Capture the cell that displays the provided text and extract its (x, y) central coordinate. 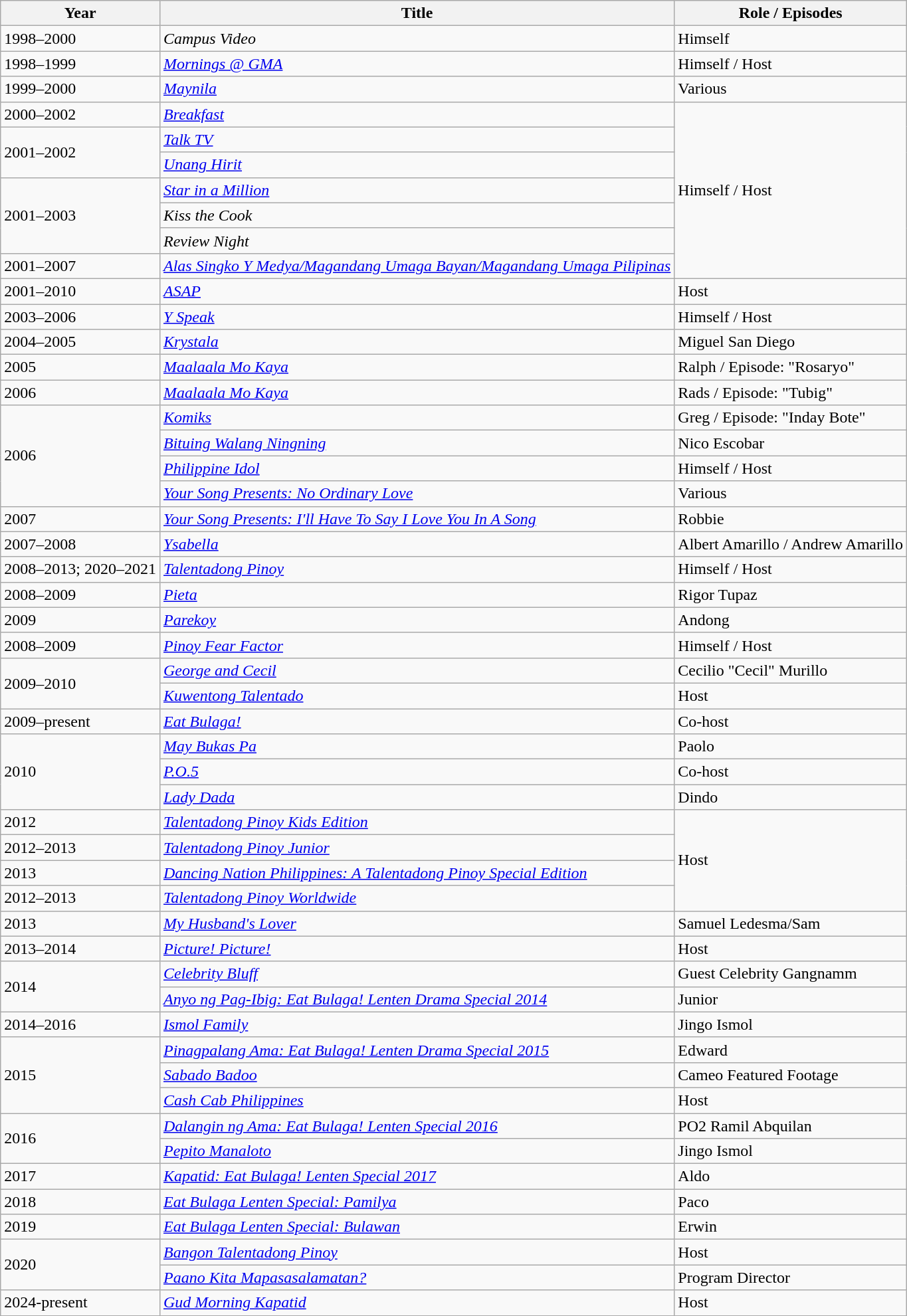
2015 (80, 1075)
Year (80, 13)
2010 (80, 772)
Program Director (791, 1277)
Cash Cab Philippines (417, 1100)
Kapatid: Eat Bulaga! Lenten Special 2017 (417, 1176)
Edward (791, 1050)
Gud Morning Kapatid (417, 1303)
My Husband's Lover (417, 923)
Nico Escobar (791, 443)
Ysabella (417, 544)
Review Night (417, 240)
Your Song Presents: I'll Have To Say I Love You In A Song (417, 519)
P.O.5 (417, 772)
Bituing Walang Ningning (417, 443)
2020 (80, 1265)
2017 (80, 1176)
2018 (80, 1202)
Eat Bulaga Lenten Special: Pamilya (417, 1202)
2003–2006 (80, 317)
Alas Singko Y Medya/Magandang Umaga Bayan/Magandang Umaga Pilipinas (417, 266)
Cameo Featured Footage (791, 1075)
Anyo ng Pag-Ibig: Eat Bulaga! Lenten Drama Special 2014 (417, 999)
2001–2003 (80, 215)
Aldo (791, 1176)
Robbie (791, 519)
2014 (80, 987)
Krystala (417, 342)
Celebrity Bluff (417, 974)
Talk TV (417, 140)
Mornings @ GMA (417, 64)
Maynila (417, 89)
2000–2002 (80, 114)
Talentadong Pinoy Worldwide (417, 898)
Dancing Nation Philippines: A Talentadong Pinoy Special Edition (417, 873)
1999–2000 (80, 89)
Parekoy (417, 620)
Paco (791, 1202)
Your Song Presents: No Ordinary Love (417, 494)
Paolo (791, 747)
Cecilio "Cecil" Murillo (791, 670)
Guest Celebrity Gangnamm (791, 974)
Pepito Manaloto (417, 1151)
PO2 Ramil Abquilan (791, 1126)
Philippine Idol (417, 468)
Kuwentong Talentado (417, 696)
Talentadong Pinoy Kids Edition (417, 822)
2024-present (80, 1303)
Picture! Picture! (417, 949)
2001–2002 (80, 152)
Lady Dada (417, 797)
Eat Bulaga Lenten Special: Bulawan (417, 1227)
2013–2014 (80, 949)
Miguel San Diego (791, 342)
Talentadong Pinoy (417, 569)
2009 (80, 620)
Greg / Episode: "Inday Bote" (791, 418)
Eat Bulaga! (417, 721)
Title (417, 13)
2008–2013; 2020–2021 (80, 569)
May Bukas Pa (417, 747)
Sabado Badoo (417, 1075)
Paano Kita Mapasasalamatan? (417, 1277)
2007 (80, 519)
2004–2005 (80, 342)
Himself (791, 39)
Star in a Million (417, 190)
2014–2016 (80, 1024)
1998–1999 (80, 64)
Unang Hirit (417, 165)
1998–2000 (80, 39)
2001–2007 (80, 266)
ASAP (417, 291)
2001–2010 (80, 291)
Pinagpalang Ama: Eat Bulaga! Lenten Drama Special 2015 (417, 1050)
Albert Amarillo / Andrew Amarillo (791, 544)
Breakfast (417, 114)
Samuel Ledesma/Sam (791, 923)
Kiss the Cook (417, 215)
Junior (791, 999)
Ralph / Episode: "Rosaryo" (791, 367)
Rigor Tupaz (791, 595)
2012 (80, 822)
Pieta (417, 595)
Dalangin ng Ama: Eat Bulaga! Lenten Special 2016 (417, 1126)
Bangon Talentadong Pinoy (417, 1252)
2005 (80, 367)
George and Cecil (417, 670)
Dindo (791, 797)
2007–2008 (80, 544)
2019 (80, 1227)
2009–2010 (80, 683)
Andong (791, 620)
Pinoy Fear Factor (417, 645)
Role / Episodes (791, 13)
2016 (80, 1139)
Rads / Episode: "Tubig" (791, 393)
Erwin (791, 1227)
Campus Video (417, 39)
Ismol Family (417, 1024)
2009–present (80, 721)
Y Speak (417, 317)
Talentadong Pinoy Junior (417, 848)
Komiks (417, 418)
